Detect which cell encompasses the target text, then output its [x, y] center coordinate. 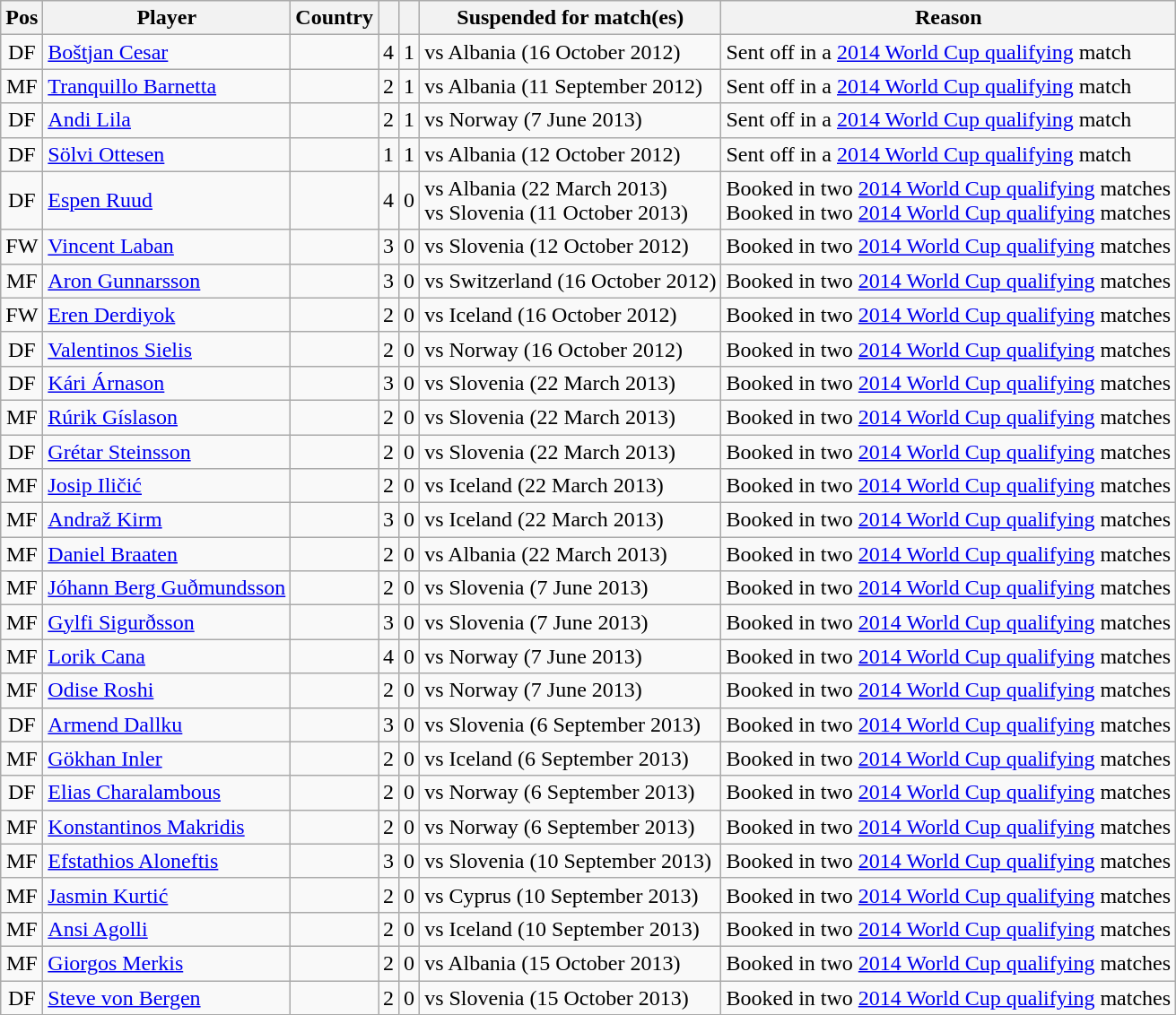
vs Norway (16 October 2012) [571, 349]
Espen Ruud [167, 201]
Country [335, 18]
Lorik Cana [167, 656]
Vincent Laban [167, 247]
Armend Dallku [167, 724]
Steve von Bergen [167, 998]
Efstathios Aloneftis [167, 861]
Boštjan Cesar [167, 52]
vs Slovenia (10 September 2013) [571, 861]
Ansi Agolli [167, 929]
vs Albania (11 September 2012) [571, 86]
vs Switzerland (16 October 2012) [571, 281]
vs Albania (16 October 2012) [571, 52]
vs Slovenia (6 September 2013) [571, 724]
vs Albania (15 October 2013) [571, 963]
Player [167, 18]
Aron Gunnarsson [167, 281]
vs Iceland (6 September 2013) [571, 759]
Giorgos Merkis [167, 963]
vs Albania (22 March 2013) [571, 554]
Kári Árnason [167, 383]
Reason [949, 18]
vs Albania (12 October 2012) [571, 154]
Josip Iličić [167, 486]
Tranquillo Barnetta [167, 86]
Odise Roshi [167, 690]
Grétar Steinsson [167, 451]
Jóhann Berg Guðmundsson [167, 588]
vs Albania (22 March 2013)vs Slovenia (11 October 2013) [571, 201]
Sölvi Ottesen [167, 154]
Eren Derdiyok [167, 315]
Gylfi Sigurðsson [167, 622]
Gökhan Inler [167, 759]
Booked in two 2014 World Cup qualifying matchesBooked in two 2014 World Cup qualifying matches [949, 201]
vs Slovenia (12 October 2012) [571, 247]
Pos [22, 18]
Valentinos Sielis [167, 349]
Andi Lila [167, 120]
vs Iceland (10 September 2013) [571, 929]
Rúrik Gíslason [167, 417]
Daniel Braaten [167, 554]
Suspended for match(es) [571, 18]
vs Cyprus (10 September 2013) [571, 895]
Elias Charalambous [167, 793]
Andraž Kirm [167, 520]
vs Iceland (16 October 2012) [571, 315]
Jasmin Kurtić [167, 895]
vs Slovenia (15 October 2013) [571, 998]
Konstantinos Makridis [167, 827]
